Provide the [x, y] coordinate of the cell's center where the given text is located.  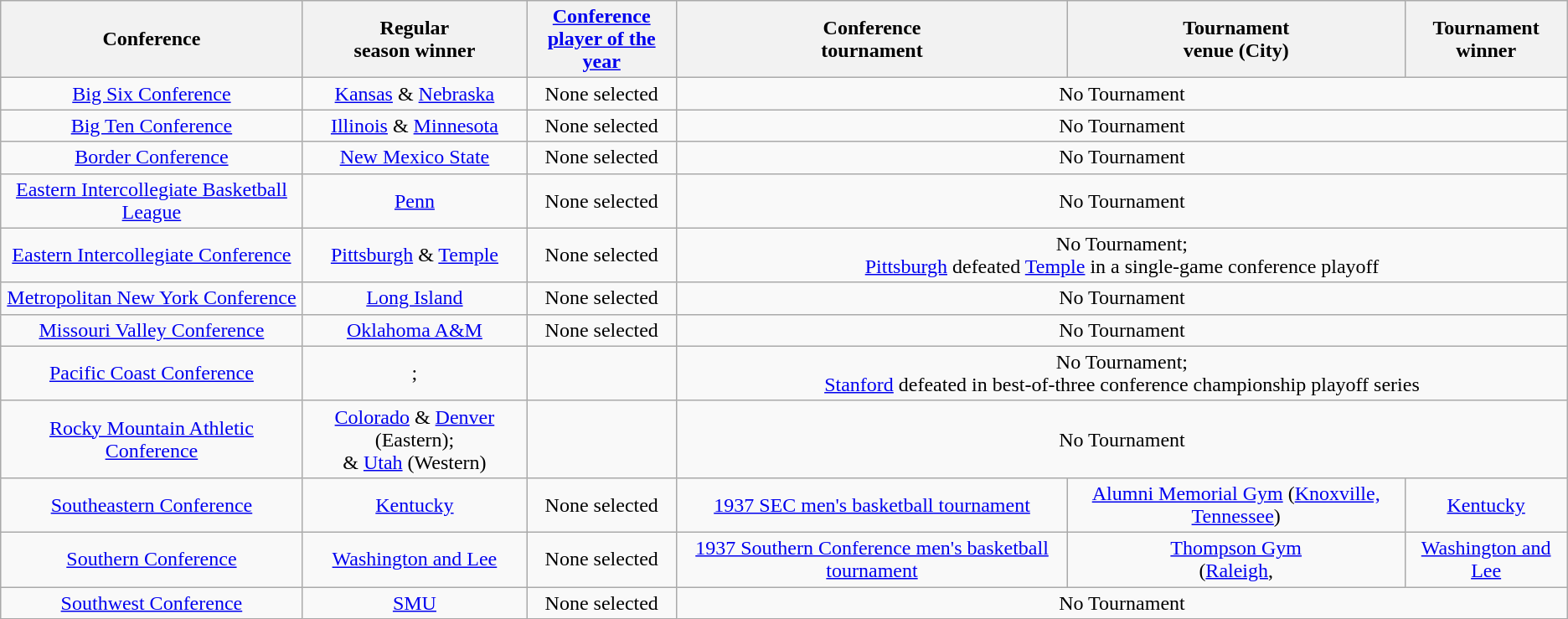
Eastern Intercollegiate Basketball League [152, 201]
Southern Conference [152, 560]
Alumni Memorial Gym (Knoxville, Tennessee) [1236, 504]
Southeastern Conference [152, 504]
Pacific Coast Conference [152, 374]
No Tournament;Stanford defeated in best-of-three conference championship playoff series [1122, 374]
Big Six Conference [152, 94]
New Mexico State [415, 157]
Tournament venue (City) [1236, 39]
Rocky Mountain Athletic Conference [152, 439]
; [415, 374]
1937 SEC men's basketball tournament [873, 504]
Southwest Conference [152, 602]
Oklahoma A&M [415, 330]
Conference tournament [873, 39]
1937 Southern Conference men's basketball tournament [873, 560]
Border Conference [152, 157]
Conference [152, 39]
No Tournament;Pittsburgh defeated Temple in a single-game conference playoff [1122, 255]
Pittsburgh & Temple [415, 255]
Illinois & Minnesota [415, 126]
Eastern Intercollegiate Conference [152, 255]
Big Ten Conference [152, 126]
Regular season winner [415, 39]
Colorado & Denver (Eastern); & Utah (Western) [415, 439]
Conference player of the year [601, 39]
Metropolitan New York Conference [152, 298]
SMU [415, 602]
Long Island [415, 298]
Thompson Gym(Raleigh, [1236, 560]
Penn [415, 201]
Missouri Valley Conference [152, 330]
Kansas & Nebraska [415, 94]
Tournament winner [1486, 39]
